Detect which cell encompasses the target text, then output its [X, Y] center coordinate. 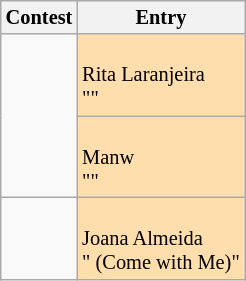
Entry [160, 17]
Joana Almeida" (Come with Me)" [160, 238]
Contest [39, 17]
Rita Laranjeira"" [160, 75]
Manw"" [160, 157]
